Determine the [X, Y] coordinate at the center of the cell enclosing the given text.  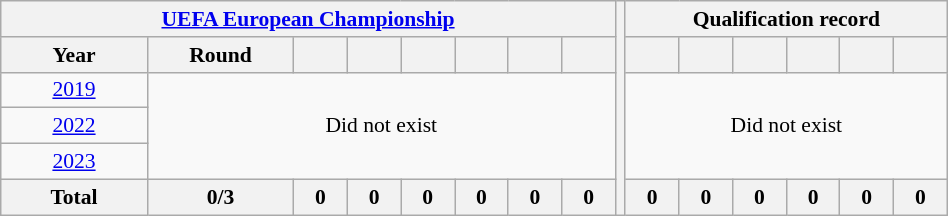
Year [74, 55]
2019 [74, 90]
2022 [74, 126]
Total [74, 197]
Round [220, 55]
2023 [74, 162]
Qualification record [786, 19]
UEFA European Championship [308, 19]
0/3 [220, 197]
